Output the (x, y) coordinate of the center of the cell containing the given text.  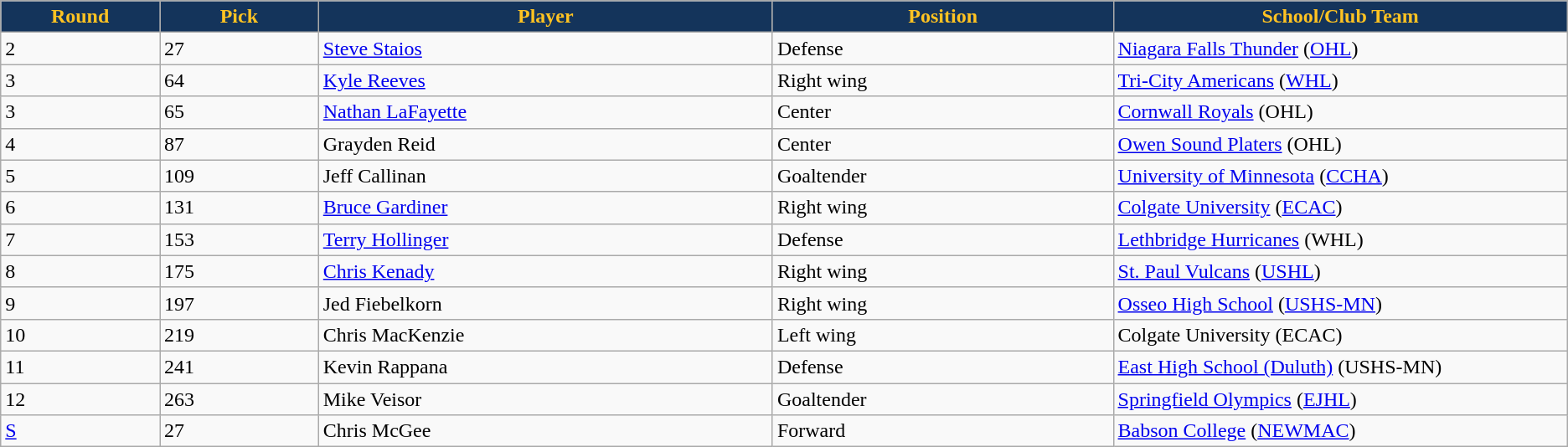
Nathan LaFayette (545, 112)
Babson College (NEWMAC) (1340, 431)
4 (80, 144)
Kevin Rappana (545, 367)
Jed Fiebelkorn (545, 303)
7 (80, 239)
6 (80, 208)
2 (80, 49)
St. Paul Vulcans (USHL) (1340, 271)
Left wing (943, 335)
64 (239, 80)
Steve Staios (545, 49)
109 (239, 176)
Grayden Reid (545, 144)
219 (239, 335)
10 (80, 335)
11 (80, 367)
East High School (Duluth) (USHS-MN) (1340, 367)
175 (239, 271)
School/Club Team (1340, 17)
Pick (239, 17)
Chris McGee (545, 431)
8 (80, 271)
Position (943, 17)
Round (80, 17)
Cornwall Royals (OHL) (1340, 112)
Tri-City Americans (WHL) (1340, 80)
263 (239, 399)
University of Minnesota (CCHA) (1340, 176)
Chris Kenady (545, 271)
S (80, 431)
65 (239, 112)
Springfield Olympics (EJHL) (1340, 399)
5 (80, 176)
9 (80, 303)
197 (239, 303)
Bruce Gardiner (545, 208)
Mike Veisor (545, 399)
Kyle Reeves (545, 80)
Osseo High School (USHS-MN) (1340, 303)
87 (239, 144)
Niagara Falls Thunder (OHL) (1340, 49)
Forward (943, 431)
241 (239, 367)
Jeff Callinan (545, 176)
12 (80, 399)
Terry Hollinger (545, 239)
Lethbridge Hurricanes (WHL) (1340, 239)
Owen Sound Platers (OHL) (1340, 144)
Chris MacKenzie (545, 335)
131 (239, 208)
Player (545, 17)
153 (239, 239)
